Output the (x, y) coordinate of the center of the cell containing the given text.  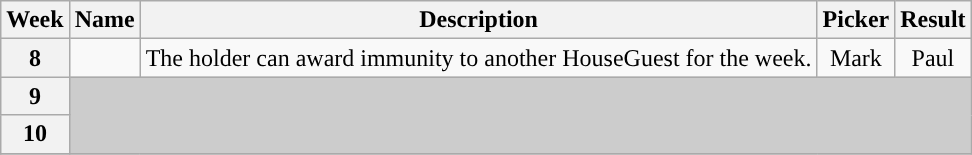
8 (35, 58)
Description (478, 20)
9 (35, 96)
Week (35, 20)
10 (35, 134)
Picker (856, 20)
Paul (933, 58)
Mark (856, 58)
Result (933, 20)
Name (104, 20)
The holder can award immunity to another HouseGuest for the week. (478, 58)
